Provide the [x, y] coordinate of the cell's center where the given text is located.  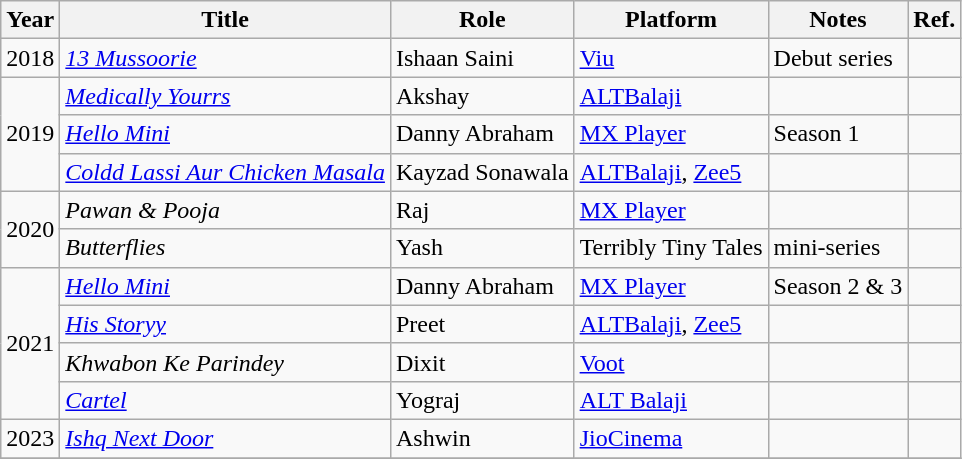
Season 1 [838, 134]
Dixit [482, 362]
Debut series [838, 58]
Khwabon Ke Parindey [226, 362]
Pawan & Pooja [226, 210]
ALT Balaji [671, 400]
Medically Yourrs [226, 96]
mini-series [838, 248]
His Storyy [226, 324]
Notes [838, 20]
2019 [30, 134]
Platform [671, 20]
Voot [671, 362]
Akshay [482, 96]
Terribly Tiny Tales [671, 248]
13 Mussoorie [226, 58]
ALTBalaji [671, 96]
Ishq Next Door [226, 438]
Yograj [482, 400]
Coldd Lassi Aur Chicken Masala [226, 172]
JioCinema [671, 438]
Ashwin [482, 438]
Year [30, 20]
Ref. [934, 20]
Title [226, 20]
Yash [482, 248]
Role [482, 20]
2021 [30, 343]
Butterflies [226, 248]
2023 [30, 438]
2018 [30, 58]
2020 [30, 229]
Ishaan Saini [482, 58]
Viu [671, 58]
Raj [482, 210]
Season 2 & 3 [838, 286]
Cartel [226, 400]
Preet [482, 324]
Kayzad Sonawala [482, 172]
